Extract the (X, Y) coordinate from the center of the cell holding the provided text.  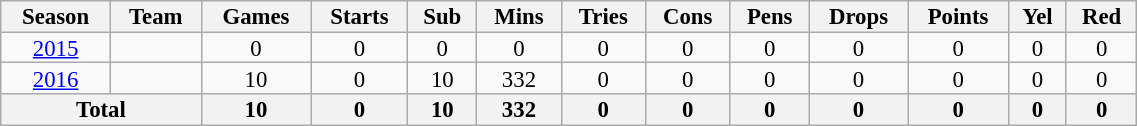
Starts (360, 16)
Games (256, 16)
Tries (603, 16)
2016 (56, 78)
Sub (442, 16)
Drops (858, 16)
Pens (770, 16)
Season (56, 16)
Red (1101, 16)
Total (101, 110)
Cons (688, 16)
2015 (56, 48)
Mins (520, 16)
Points (958, 16)
Yel (1037, 16)
Team (156, 16)
